Extract the [x, y] coordinate from the center of the cell holding the provided text.  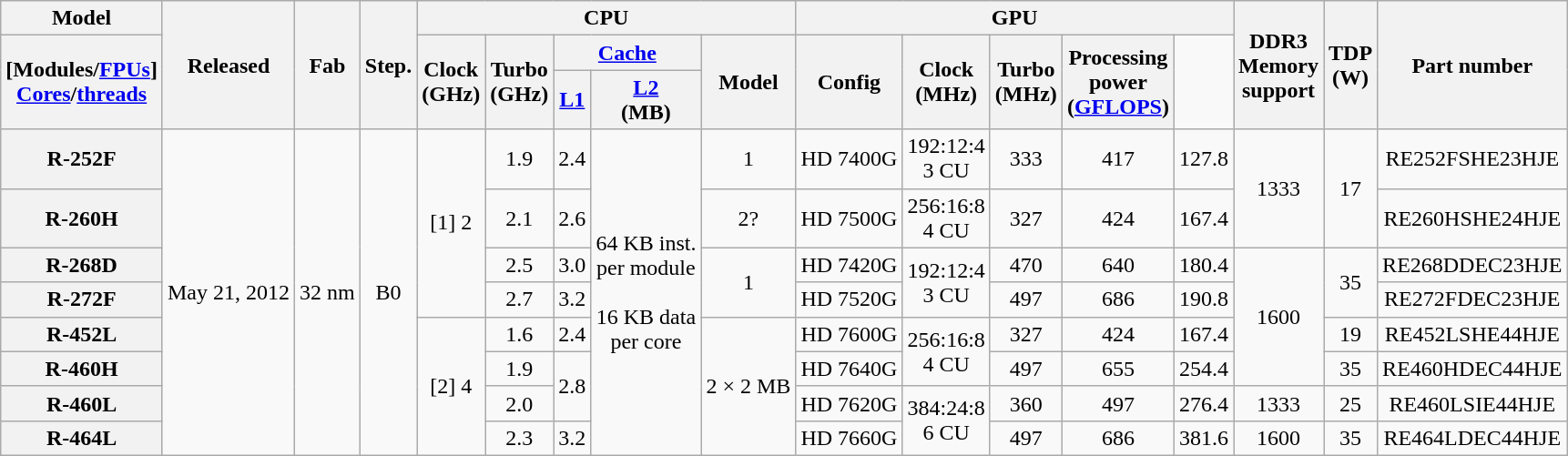
HD 7520G [849, 299]
Cache [627, 53]
2.8 [572, 386]
RE268DDEC23HJE [1472, 265]
127.8 [1204, 158]
190.8 [1204, 299]
2.0 [519, 403]
276.4 [1204, 403]
2.7 [519, 299]
25 [1351, 403]
2.3 [519, 438]
381.6 [1204, 438]
CPU [606, 18]
Clock(MHz) [946, 82]
3.0 [572, 265]
Turbo(MHz) [1025, 82]
R-268D [82, 265]
R-452L [82, 334]
640 [1118, 265]
R-260H [82, 218]
1.6 [519, 334]
Released [228, 66]
2.5 [519, 265]
333 [1025, 158]
2.1 [519, 218]
HD 7500G [849, 218]
HD 7420G [849, 265]
2 × 2 MB [748, 386]
19 [1351, 334]
470 [1025, 265]
R-460H [82, 369]
GPU [1014, 18]
RE252FSHE23HJE [1472, 158]
RE452LSHE44HJE [1472, 334]
R-460L [82, 403]
384:24:86 CU [946, 421]
32 nm [328, 292]
TDP(W) [1351, 66]
2? [748, 218]
Config [849, 82]
64 KB inst.per module16 KB dataper core [647, 292]
RE460LSIE44HJE [1472, 403]
Clock(GHz) [452, 82]
DDR3Memorysupport [1278, 66]
2.6 [572, 218]
[2] 4 [452, 386]
B0 [388, 292]
Part number [1472, 66]
Processingpower(GFLOPS) [1118, 82]
May 21, 2012 [228, 292]
L1 [572, 100]
R-252F [82, 158]
[1] 2 [452, 223]
RE460HDEC44HJE [1472, 369]
417 [1118, 158]
RE464LDEC44HJE [1472, 438]
655 [1118, 369]
HD 7400G [849, 158]
17 [1351, 188]
180.4 [1204, 265]
[Modules/FPUs]Cores/threads [82, 82]
HD 7660G [849, 438]
HD 7640G [849, 369]
R-272F [82, 299]
Fab [328, 66]
HD 7600G [849, 334]
RE272FDEC23HJE [1472, 299]
360 [1025, 403]
L2(MB) [647, 100]
RE260HSHE24HJE [1472, 218]
Step. [388, 66]
R-464L [82, 438]
Turbo(GHz) [519, 82]
HD 7620G [849, 403]
254.4 [1204, 369]
